Return the (X, Y) coordinate for the center point of the cell that contains the specified text.  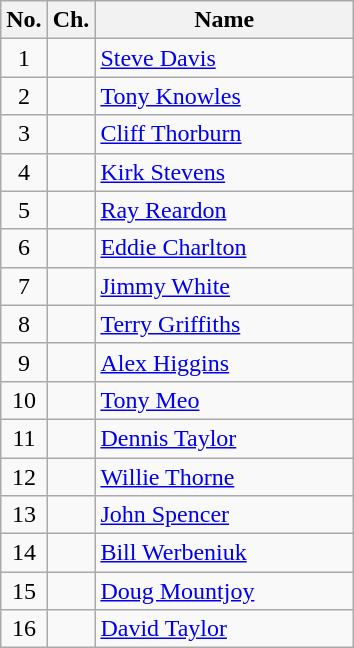
8 (24, 324)
3 (24, 134)
6 (24, 248)
13 (24, 515)
16 (24, 629)
Eddie Charlton (224, 248)
Cliff Thorburn (224, 134)
Tony Knowles (224, 96)
Terry Griffiths (224, 324)
1 (24, 58)
John Spencer (224, 515)
14 (24, 553)
9 (24, 362)
Willie Thorne (224, 477)
David Taylor (224, 629)
No. (24, 20)
Tony Meo (224, 400)
Ray Reardon (224, 210)
12 (24, 477)
15 (24, 591)
7 (24, 286)
Bill Werbeniuk (224, 553)
4 (24, 172)
Ch. (71, 20)
Steve Davis (224, 58)
Doug Mountjoy (224, 591)
Name (224, 20)
2 (24, 96)
Kirk Stevens (224, 172)
Alex Higgins (224, 362)
5 (24, 210)
10 (24, 400)
11 (24, 438)
Dennis Taylor (224, 438)
Jimmy White (224, 286)
